Scan for the cell matching the given text and deliver its (x, y) coordinate at center. 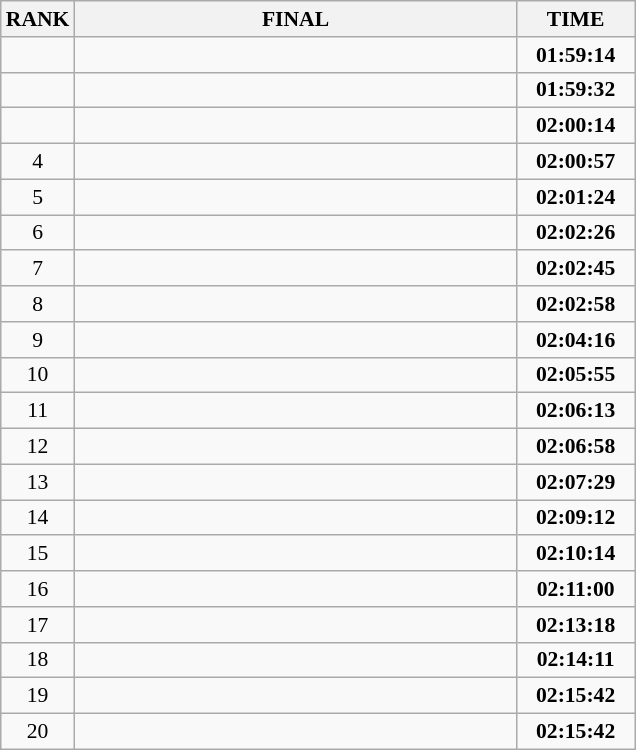
02:02:58 (576, 304)
02:05:55 (576, 375)
9 (38, 340)
8 (38, 304)
7 (38, 269)
18 (38, 660)
01:59:14 (576, 55)
02:10:14 (576, 554)
02:13:18 (576, 625)
02:11:00 (576, 589)
17 (38, 625)
02:01:24 (576, 197)
02:06:58 (576, 447)
15 (38, 554)
02:09:12 (576, 518)
02:00:14 (576, 126)
02:06:13 (576, 411)
12 (38, 447)
14 (38, 518)
02:04:16 (576, 340)
02:00:57 (576, 162)
TIME (576, 19)
02:02:26 (576, 233)
02:07:29 (576, 482)
02:14:11 (576, 660)
01:59:32 (576, 90)
4 (38, 162)
02:02:45 (576, 269)
FINAL (295, 19)
10 (38, 375)
16 (38, 589)
13 (38, 482)
5 (38, 197)
RANK (38, 19)
6 (38, 233)
19 (38, 696)
11 (38, 411)
20 (38, 732)
